Return the [x, y] coordinate for the center point of the cell that contains the specified text.  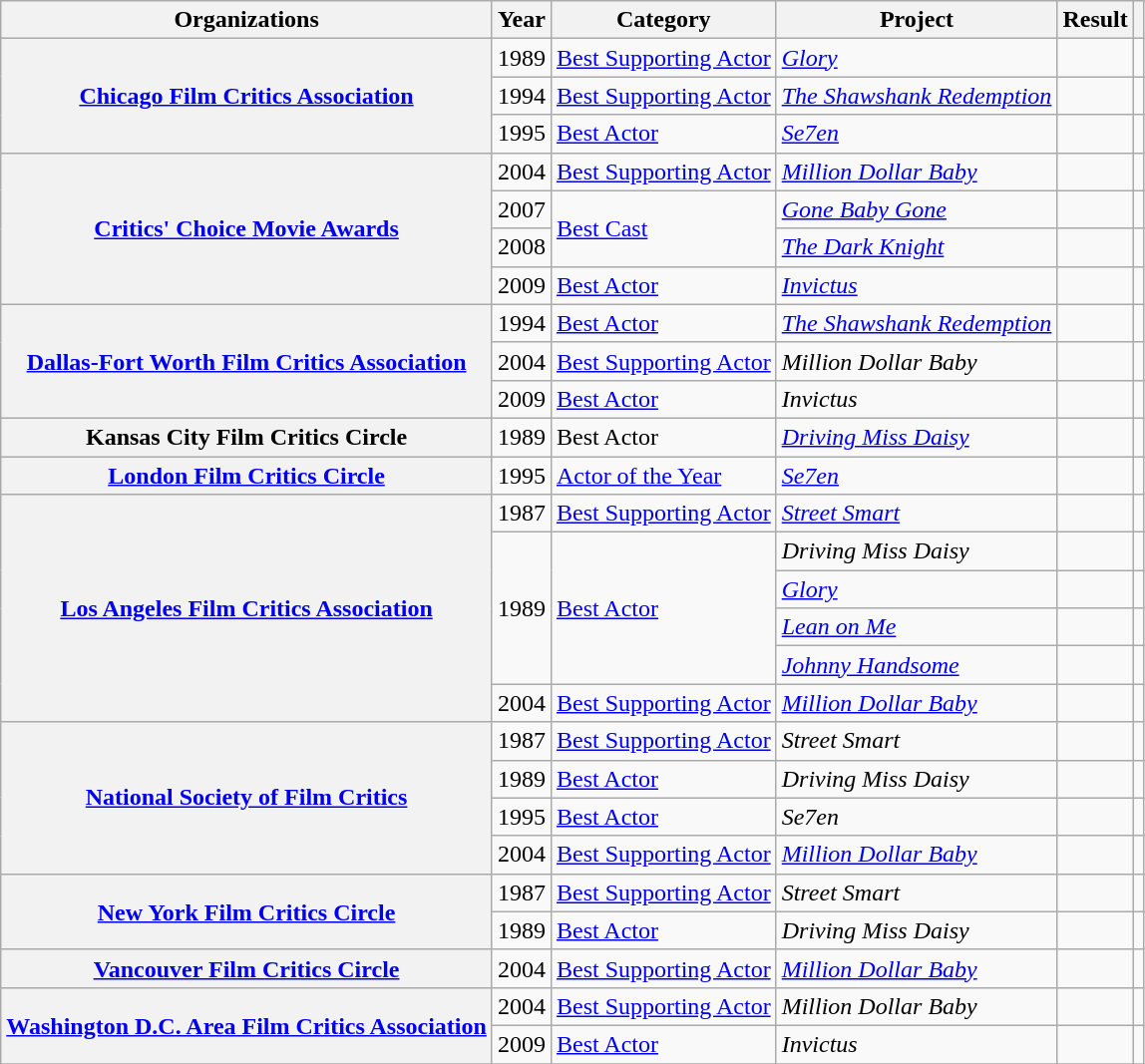
Category [663, 20]
Washington D.C. Area Film Critics Association [247, 1025]
Best Cast [663, 228]
Critics' Choice Movie Awards [247, 228]
2007 [521, 209]
New York Film Critics Circle [247, 911]
Gone Baby Gone [917, 209]
Year [521, 20]
Organizations [247, 20]
Los Angeles Film Critics Association [247, 608]
The Dark Knight [917, 247]
Johnny Handsome [917, 665]
Kansas City Film Critics Circle [247, 437]
Actor of the Year [663, 476]
Vancouver Film Critics Circle [247, 968]
London Film Critics Circle [247, 476]
Dallas-Fort Worth Film Critics Association [247, 361]
Result [1095, 20]
Chicago Film Critics Association [247, 96]
Lean on Me [917, 627]
Project [917, 20]
2008 [521, 247]
National Society of Film Critics [247, 798]
